Output the [X, Y] coordinate of the center of the cell containing the given text.  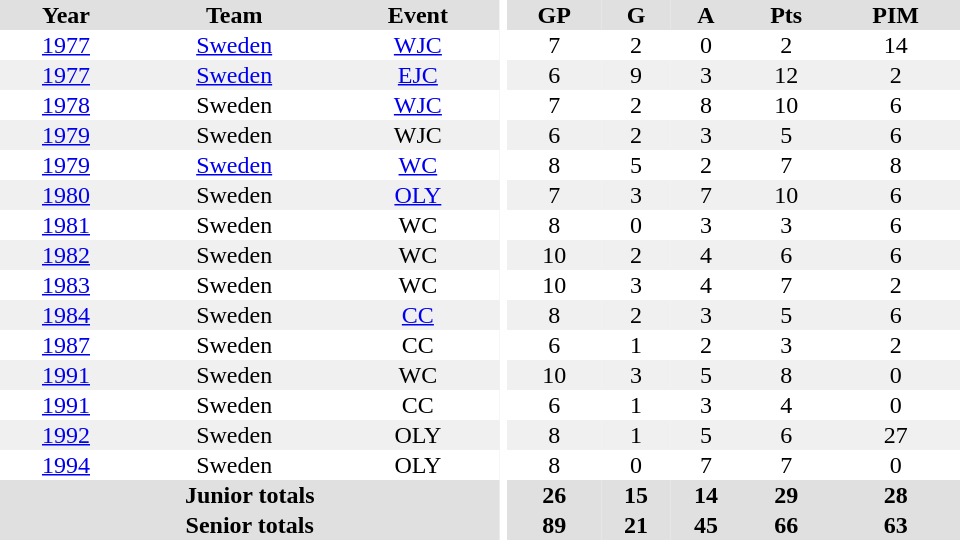
1992 [66, 435]
12 [786, 75]
66 [786, 525]
Team [234, 15]
1981 [66, 225]
1994 [66, 465]
Senior totals [250, 525]
Event [418, 15]
89 [554, 525]
1983 [66, 285]
PIM [896, 15]
Year [66, 15]
Junior totals [250, 495]
45 [706, 525]
21 [636, 525]
63 [896, 525]
1987 [66, 345]
1978 [66, 105]
9 [636, 75]
27 [896, 435]
GP [554, 15]
28 [896, 495]
EJC [418, 75]
15 [636, 495]
Pts [786, 15]
A [706, 15]
1980 [66, 195]
26 [554, 495]
29 [786, 495]
1984 [66, 315]
G [636, 15]
1982 [66, 255]
